Return the (x, y) coordinate for the center point of the cell that contains the specified text.  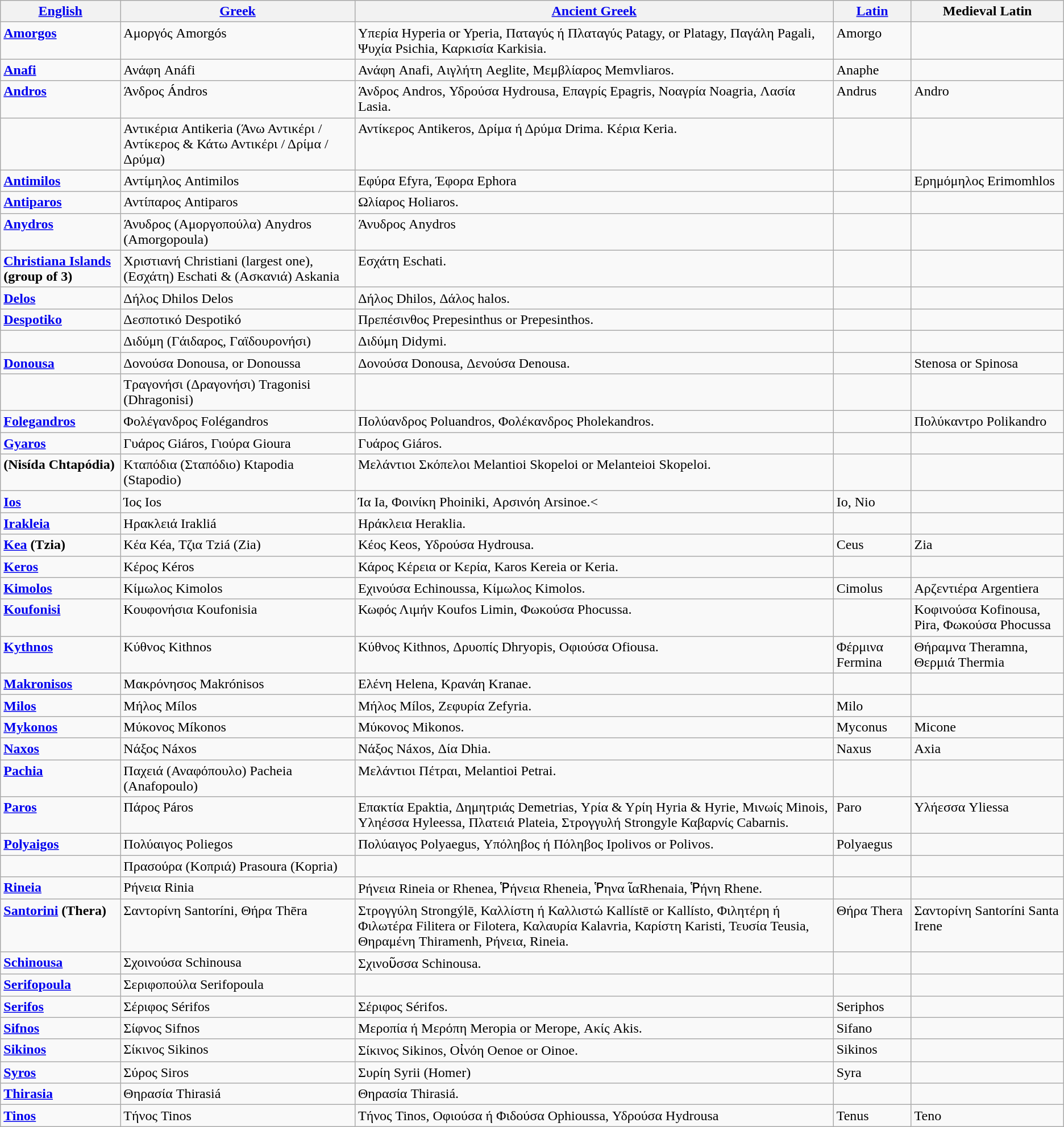
Andro (987, 99)
Tenus (872, 1116)
Santorini (Thera) (60, 925)
Σεριφοπούλα Serifopoula (238, 985)
Serifopoula (60, 985)
Κέα Kéa, Τζια Tziá (Zia) (238, 545)
Ανάφη Anafi, Αιγλήτη Aeglite, Μεμβλίαρος Memvliaros. (594, 70)
Κωφός Λιμήν Koufos Limin, Φωκούσα Phocussa. (594, 617)
Anaphe (872, 70)
Χριστιανή Christiani (largest one), (Εσχάτη) Eschati & (Ασκανιά) Askania (238, 268)
Axia (987, 748)
Δονούσα Donousa, or Donoussa (238, 363)
Seriphos (872, 1007)
Gyaros (60, 443)
Αντίπαρος Antiparos (238, 202)
Εφύρα Efyra, Έφορα Ephora (594, 181)
Αρζεντιέρα Argentiera (987, 588)
Κάρος Κέρεια or Κερία, Karos Kereia or Keria. (594, 567)
Γυάρος Giáros. (594, 443)
Stenosa or Spinosa (987, 363)
Θηρασία Thirasiá (238, 1094)
Syros (60, 1072)
Κίμωλος Kimolos (238, 588)
Θήρα Thera (872, 925)
Κύθνος Kithnos (238, 655)
Δήλος Dhilos Delos (238, 298)
Αντίκερος Antikeros, Δρίμα ή Δρύμα Drima. Κέρια Keria. (594, 144)
Θηρασία Thirasiá. (594, 1094)
Πρασούρα (Κοπριά) Prasoura (Kopria) (238, 866)
Άνδρος Ándros (238, 99)
Μεροπία ή Μερόπη Meropia or Merope, Ακίς Akis. (594, 1028)
Sifnos (60, 1028)
Φολέγανδρος Folégandros (238, 422)
Δεσποτικό Despotikó (238, 319)
Σίκινος Sikinos, Οἰνόη Oenoe or Oinoe. (594, 1050)
Δονούσα Donousa, Δενούσα Denousa. (594, 363)
Μελάντιοι Πέτραι, Melantioi Petrai. (594, 777)
Antimilos (60, 181)
Σχινοῦσσα Schinousa. (594, 963)
Τραγονήσι (Δραγονήσι) Tragonisi (Dhragonisi) (238, 392)
Medieval Latin (987, 11)
Paro (872, 815)
Πολύαιγος Poliegos (238, 845)
Andrus (872, 99)
Micone (987, 727)
Cimolus (872, 588)
Ελένη Helena, Κρανάη Kranae. (594, 684)
Μήλος Mílos, Ζεφυρία Zefyria. (594, 705)
Teno (987, 1116)
Τήνος Tinos (238, 1116)
Antiparos (60, 202)
Folegandros (60, 422)
Σέριφος Sérifos (238, 1007)
Donousa (60, 363)
Anydros (60, 232)
Παχειά (Αναφόπουλο) Pacheia (Anafopoulo) (238, 777)
Πάρος Páros (238, 815)
Ίος Ios (238, 502)
Μακρόνησος Makrónisos (238, 684)
Christiana Islands (group of 3) (60, 268)
Τήνος Tinos, Οφιούσα ή Φιδούσα Ophioussa, Υδρούσα Hydrousa (594, 1116)
Andros (60, 99)
Syra (872, 1072)
Διδύμη Didymi. (594, 341)
Thirasia (60, 1094)
Despotiko (60, 319)
Υλήεσσα Yliessa (987, 815)
Myconus (872, 727)
Σύρος Siros (238, 1072)
Σίφνος Sifnos (238, 1028)
Serifos (60, 1007)
Amorgo (872, 41)
Κουφονήσια Koufonisia (238, 617)
Πολύανδρος Poluandros, Φολέκανδρος Pholekandros. (594, 422)
Naxos (60, 748)
Γυάρος Giáros, Γιούρα Gioura (238, 443)
Μύκονος Míkonos (238, 727)
Κύθνος Kithnos, Δρυοπίς Dhryopis, Οφιούσα Ofiousa. (594, 655)
Ios (60, 502)
Kea (Tzia) (60, 545)
Αμοργός Amorgós (238, 41)
Ία Ia, Φοινίκη Phoiniki, Αρσινόη Arsinoe.< (594, 502)
Rineia (60, 888)
Μελάντιοι Σκόπελοι Melantioi Skopeloi or Melanteioi Skopeloi. (594, 473)
Naxus (872, 748)
Keros (60, 567)
Διδύμη (Γάιδαρος, Γαϊδουρονήσι) (238, 341)
Sifano (872, 1028)
Ηρακλειά Irakliá (238, 523)
Mykonos (60, 727)
Κοφινούσα Kofinousa, Pira, Φωκούσα Phocussa (987, 617)
Zia (987, 545)
Anafi (60, 70)
Υπερία Hyperia or Yperia, Παταγύς ή Πλαταγύς Patagy, or Platagy, Παγάλη Pagali, Ψυχία Psichia, Καρκισία Karkisia. (594, 41)
Schinousa (60, 963)
Πρεπέσινθος Prepesinthus or Prepesinthos. (594, 319)
Pachia (60, 777)
Πολύκαντρο Polikandro (987, 422)
Polyaigos (60, 845)
Amorgos (60, 41)
Ρήνεια Rinia (238, 888)
Delos (60, 298)
Άνδρος Andros, Υδρούσα Hydrousa, Επαγρίς Epagris, Νοαγρία Noagria, Λασία Lasia. (594, 99)
Σέριφος Sérifos. (594, 1007)
Kimolos (60, 588)
Πολύαιγος Polyaegus, Υπόληβος ή Πόληβος Ipolivos or Polivos. (594, 845)
Κταπόδια (Σταπόδιο) Ktapodia (Stapodio) (238, 473)
Ανάφη Anáfi (238, 70)
Ωλίαρος Holiaros. (594, 202)
Αντικέρια Antikeria (Άνω Αντικέρι / Αντίκερος & Κάτω Αντικέρι / Δρίμα / Δρύμα) (238, 144)
Άνυδρος (Αμοργοπούλα) Anydros (Amorgopoula) (238, 232)
Νάξος Náxos (238, 748)
Άνυδρος Anydros (594, 232)
Ceus (872, 545)
Irakleia (60, 523)
Κέρος Kéros (238, 567)
Νάξος Náxos, Δία Dhia. (594, 748)
English (60, 11)
Θήραμνα Theramna, Θερμιά Thermia (987, 655)
Io, Nio (872, 502)
Μήλος Mílos (238, 705)
Kythnos (60, 655)
Σαντορίνη Santoríni Santa Irene (987, 925)
Σχοινούσα Schinousa (238, 963)
Σαντορίνη Santoríni, Θήρα Thēra (238, 925)
Συρίη Syrii (Homer) (594, 1072)
Milos (60, 705)
Εχινούσα Echinoussa, Κίμωλος Kimolos. (594, 588)
Latin (872, 11)
Polyaegus (872, 845)
Ρήνεια Rineia or Rhenea, Ῥήνεια Rheneia, Ῥηνα ῖαRhenaia, Ῥήνη Rhene. (594, 888)
Αντίμηλος Antimilos (238, 181)
Φέρμινα Fermina (872, 655)
Koufonisi (60, 617)
Ancient Greek (594, 11)
Εσχάτη Eschati. (594, 268)
Milo (872, 705)
Κέος Keos, Υδρούσα Hydrousa. (594, 545)
Σίκινος Sikinos (238, 1050)
Greek (238, 11)
Μύκονος Mikonos. (594, 727)
Ηράκλεια Heraklia. (594, 523)
(Nisída Chtapódia) (60, 473)
Tinos (60, 1116)
Paros (60, 815)
Ερημόμηλος Erimomhlos (987, 181)
Makronisos (60, 684)
Δήλος Dhilos, Δάλος halos. (594, 298)
